Determine the (X, Y) coordinate at the center of the cell enclosing the given text.  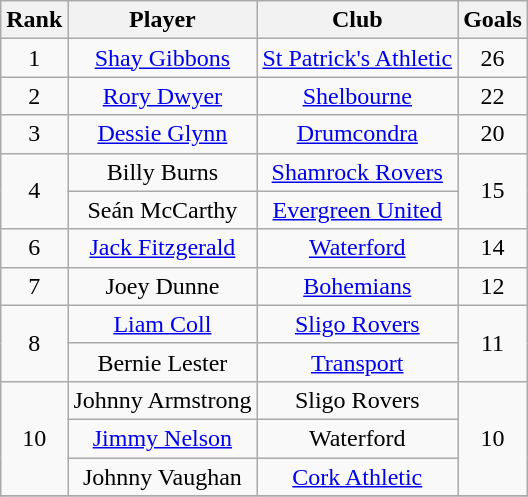
2 (34, 96)
8 (34, 343)
11 (493, 343)
Johnny Armstrong (162, 400)
Goals (493, 20)
7 (34, 286)
4 (34, 191)
Joey Dunne (162, 286)
Jack Fitzgerald (162, 248)
3 (34, 134)
Billy Burns (162, 172)
Dessie Glynn (162, 134)
Player (162, 20)
12 (493, 286)
Jimmy Nelson (162, 438)
26 (493, 58)
Club (358, 20)
Bohemians (358, 286)
Transport (358, 362)
6 (34, 248)
1 (34, 58)
Liam Coll (162, 324)
Bernie Lester (162, 362)
Shay Gibbons (162, 58)
20 (493, 134)
Drumcondra (358, 134)
Johnny Vaughan (162, 477)
15 (493, 191)
Shelbourne (358, 96)
Shamrock Rovers (358, 172)
22 (493, 96)
St Patrick's Athletic (358, 58)
Seán McCarthy (162, 210)
Rank (34, 20)
Rory Dwyer (162, 96)
Cork Athletic (358, 477)
Evergreen United (358, 210)
14 (493, 248)
